From the cell containing the given text, extract its center point as (X, Y) coordinate. 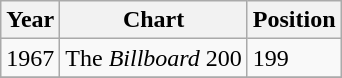
199 (294, 58)
Position (294, 20)
Chart (154, 20)
The Billboard 200 (154, 58)
Year (30, 20)
1967 (30, 58)
